Scan for the cell matching the given text and deliver its (x, y) coordinate at center. 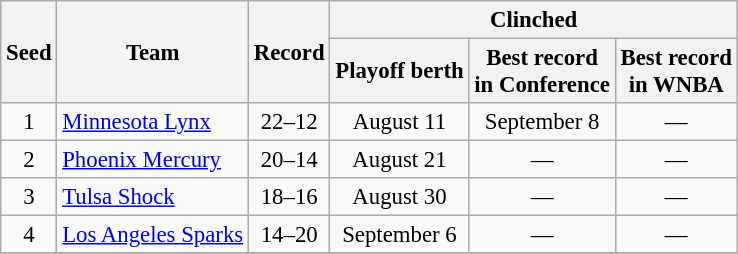
August 11 (400, 122)
September 8 (542, 122)
Minnesota Lynx (153, 122)
3 (29, 197)
2 (29, 160)
Record (288, 52)
1 (29, 122)
Clinched (534, 20)
September 6 (400, 235)
4 (29, 235)
22–12 (288, 122)
August 30 (400, 197)
Best record in WNBA (676, 72)
Phoenix Mercury (153, 160)
Tulsa Shock (153, 197)
18–16 (288, 197)
14–20 (288, 235)
Team (153, 52)
Playoff berth (400, 72)
20–14 (288, 160)
Seed (29, 52)
Best record in Conference (542, 72)
August 21 (400, 160)
Los Angeles Sparks (153, 235)
